Extract the (x, y) coordinate from the center of the cell holding the provided text.  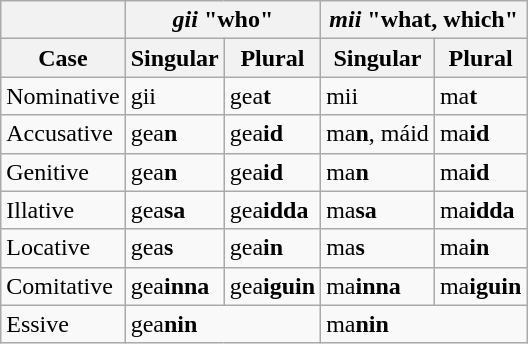
Locative (63, 248)
mainna (378, 286)
geaiguin (272, 286)
maidda (480, 210)
geain (272, 248)
Case (63, 58)
Essive (63, 324)
geanin (222, 324)
geasa (174, 210)
geainna (174, 286)
mas (378, 248)
mii "what, which" (424, 20)
Genitive (63, 172)
main (480, 248)
maiguin (480, 286)
geat (272, 96)
geaidda (272, 210)
man (378, 172)
Illative (63, 210)
geas (174, 248)
gii (174, 96)
manin (424, 324)
Comitative (63, 286)
mii (378, 96)
gii "who" (222, 20)
Nominative (63, 96)
man, máid (378, 134)
Accusative (63, 134)
masa (378, 210)
mat (480, 96)
